Provide the (x, y) coordinate of the cell's center where the given text is located.  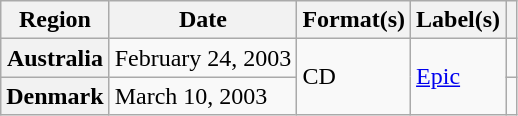
Australia (55, 58)
Region (55, 20)
February 24, 2003 (203, 58)
Denmark (55, 96)
Epic (458, 77)
Label(s) (458, 20)
Format(s) (354, 20)
Date (203, 20)
CD (354, 77)
March 10, 2003 (203, 96)
